Search for the cell housing the specified text and yield its (x, y) center coordinate. 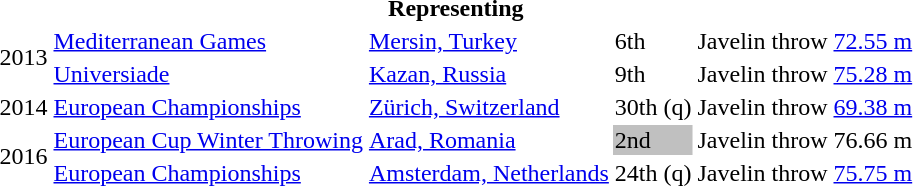
Mediterranean Games (208, 41)
2nd (653, 140)
Mersin, Turkey (488, 41)
European Championships (208, 107)
Universiade (208, 74)
30th (q) (653, 107)
European Cup Winter Throwing (208, 140)
9th (653, 74)
6th (653, 41)
Kazan, Russia (488, 74)
Zürich, Switzerland (488, 107)
Arad, Romania (488, 140)
